Capture the cell that displays the provided text and extract its (x, y) central coordinate. 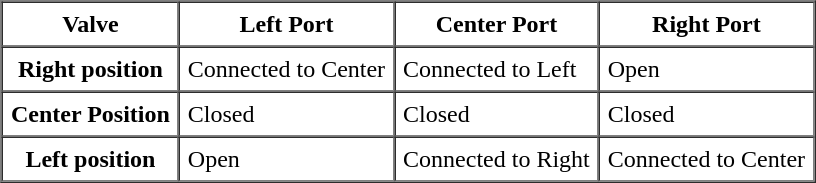
Left position (90, 158)
Center Port (496, 24)
Left Port (286, 24)
Right position (90, 68)
Valve (90, 24)
Center Position (90, 114)
Connected to Right (496, 158)
Right Port (706, 24)
Connected to Left (496, 68)
